From the cell containing the given text, extract its center point as (x, y) coordinate. 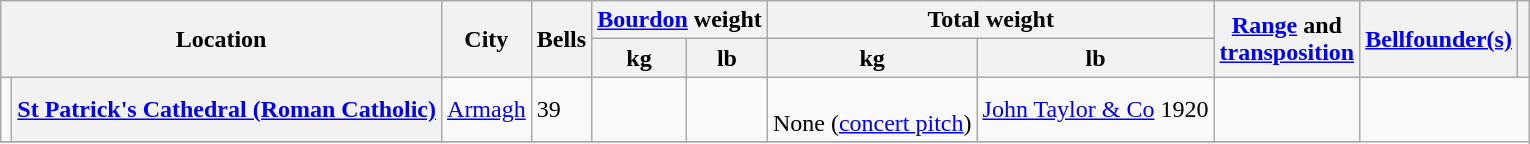
Armagh (487, 110)
Bells (561, 39)
St Patrick's Cathedral (Roman Catholic) (227, 110)
Bourdon weight (680, 20)
39 (561, 110)
Bellfounder(s) (1439, 39)
John Taylor & Co 1920 (1096, 110)
Total weight (990, 20)
None (concert pitch) (872, 110)
Location (222, 39)
City (487, 39)
Range andtransposition (1287, 39)
